Return [x, y] of the center of cell containing provided text 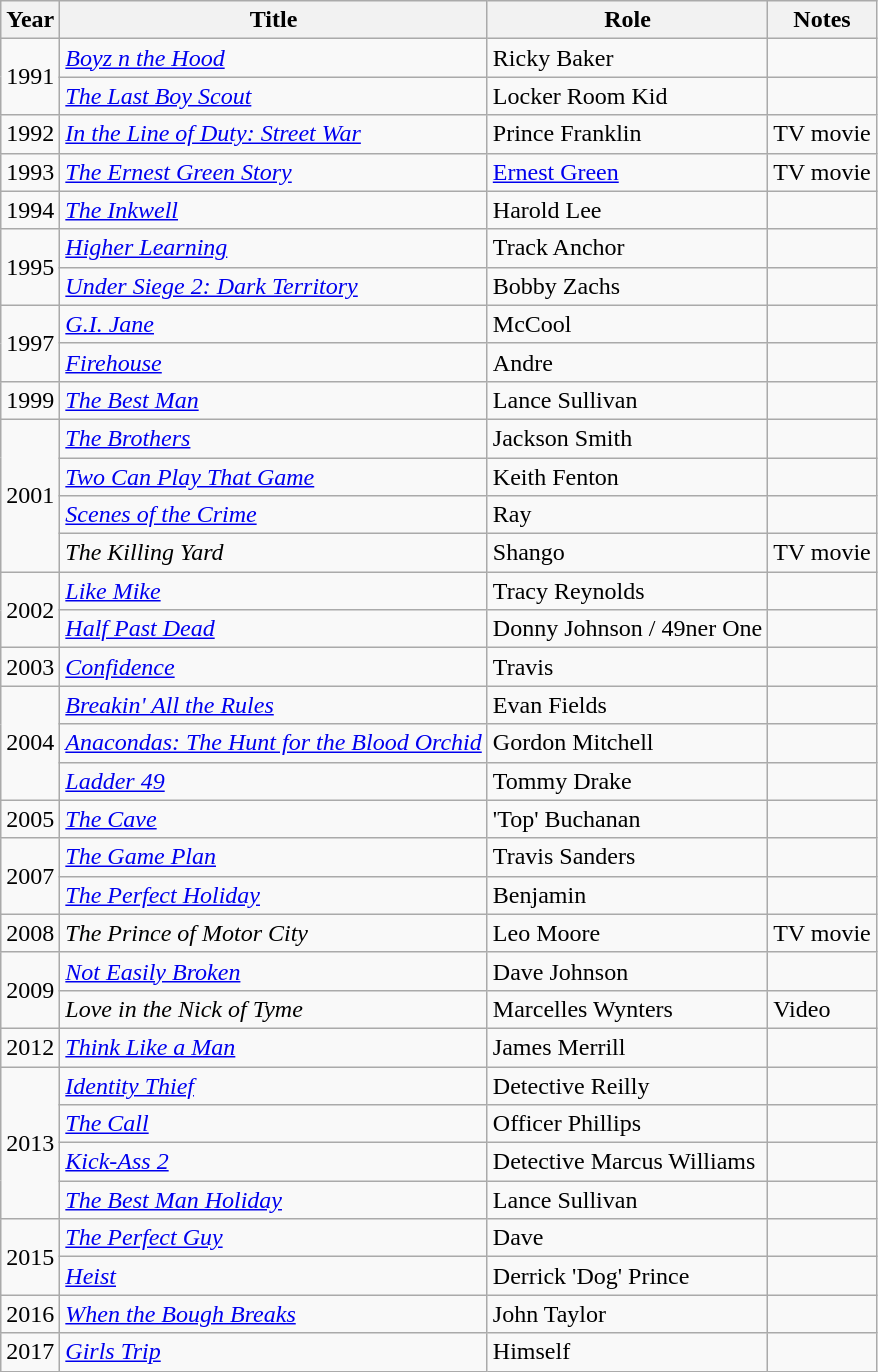
Officer Phillips [627, 1124]
Notes [822, 20]
The Cave [274, 819]
The Call [274, 1124]
Kick-Ass 2 [274, 1162]
Gordon Mitchell [627, 743]
1994 [30, 210]
The Game Plan [274, 857]
Year [30, 20]
Scenes of the Crime [274, 515]
Locker Room Kid [627, 96]
Higher Learning [274, 248]
Benjamin [627, 895]
The Best Man [274, 400]
2009 [30, 990]
Confidence [274, 667]
Harold Lee [627, 210]
Boyz n the Hood [274, 58]
2002 [30, 610]
Derrick 'Dog' Prince [627, 1276]
Ray [627, 515]
Himself [627, 1352]
McCool [627, 324]
2008 [30, 933]
2016 [30, 1314]
The Ernest Green Story [274, 172]
Donny Johnson / 49ner One [627, 629]
1991 [30, 77]
Evan Fields [627, 705]
1992 [30, 134]
1993 [30, 172]
2017 [30, 1352]
Girls Trip [274, 1352]
Two Can Play That Game [274, 477]
2015 [30, 1257]
Ladder 49 [274, 781]
2012 [30, 1047]
Ricky Baker [627, 58]
2013 [30, 1142]
Not Easily Broken [274, 971]
The Best Man Holiday [274, 1200]
Tracy Reynolds [627, 591]
2007 [30, 876]
Track Anchor [627, 248]
Marcelles Wynters [627, 1009]
Detective Marcus Williams [627, 1162]
When the Bough Breaks [274, 1314]
The Prince of Motor City [274, 933]
The Perfect Guy [274, 1238]
Shango [627, 553]
The Killing Yard [274, 553]
Dave Johnson [627, 971]
The Brothers [274, 438]
G.I. Jane [274, 324]
2001 [30, 495]
2005 [30, 819]
Tommy Drake [627, 781]
Half Past Dead [274, 629]
1999 [30, 400]
2004 [30, 743]
The Perfect Holiday [274, 895]
Travis [627, 667]
1995 [30, 267]
Think Like a Man [274, 1047]
Travis Sanders [627, 857]
Bobby Zachs [627, 286]
Role [627, 20]
The Last Boy Scout [274, 96]
Anacondas: The Hunt for the Blood Orchid [274, 743]
'Top' Buchanan [627, 819]
Like Mike [274, 591]
The Inkwell [274, 210]
Leo Moore [627, 933]
Andre [627, 362]
James Merrill [627, 1047]
Love in the Nick of Tyme [274, 1009]
Video [822, 1009]
1997 [30, 343]
In the Line of Duty: Street War [274, 134]
Keith Fenton [627, 477]
Heist [274, 1276]
Under Siege 2: Dark Territory [274, 286]
Ernest Green [627, 172]
Firehouse [274, 362]
Dave [627, 1238]
John Taylor [627, 1314]
Detective Reilly [627, 1085]
2003 [30, 667]
Breakin' All the Rules [274, 705]
Prince Franklin [627, 134]
Title [274, 20]
Jackson Smith [627, 438]
Identity Thief [274, 1085]
